Search for the cell housing the specified text and yield its [x, y] center coordinate. 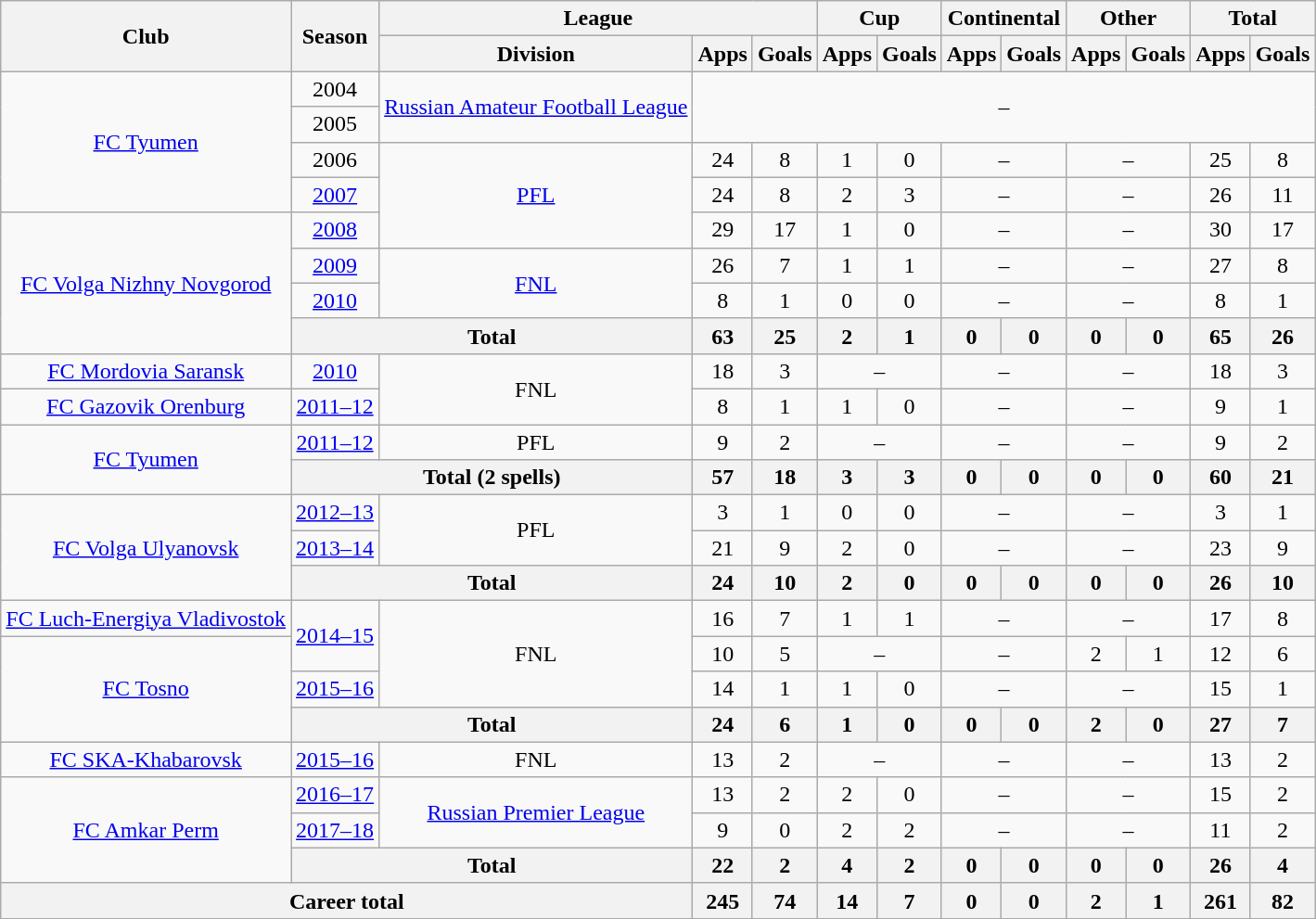
FC Gazovik Orenburg [147, 406]
63 [722, 336]
2004 [336, 89]
16 [722, 619]
Club [147, 36]
Total (2 spells) [492, 478]
FC SKA-Khabarovsk [147, 759]
29 [722, 230]
261 [1220, 900]
60 [1220, 478]
FC Tosno [147, 689]
Other [1129, 19]
2009 [336, 265]
2016–17 [336, 795]
FC Amkar Perm [147, 830]
2012–13 [336, 513]
Division [536, 54]
2006 [336, 160]
74 [785, 900]
2007 [336, 195]
57 [722, 478]
12 [1220, 654]
FC Volga Ulyanovsk [147, 548]
Season [336, 36]
30 [1220, 230]
23 [1220, 548]
2013–14 [336, 548]
5 [785, 654]
Continental [1003, 19]
2008 [336, 230]
82 [1283, 900]
FC Volga Nizhny Novgorod [147, 283]
2014–15 [336, 636]
2005 [336, 124]
Russian Amateur Football League [536, 107]
Career total [347, 900]
League [599, 19]
Cup [879, 19]
65 [1220, 336]
245 [722, 900]
Russian Premier League [536, 812]
22 [722, 865]
FC Luch-Energiya Vladivostok [147, 619]
FC Mordovia Saransk [147, 371]
2017–18 [336, 830]
